Return [X, Y] of the center of cell containing provided text 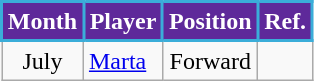
Player [122, 22]
Forward [210, 60]
Month [43, 22]
Marta [122, 60]
Position [210, 22]
July [43, 60]
Ref. [286, 22]
